From the cell containing the given text, extract its center point as [x, y] coordinate. 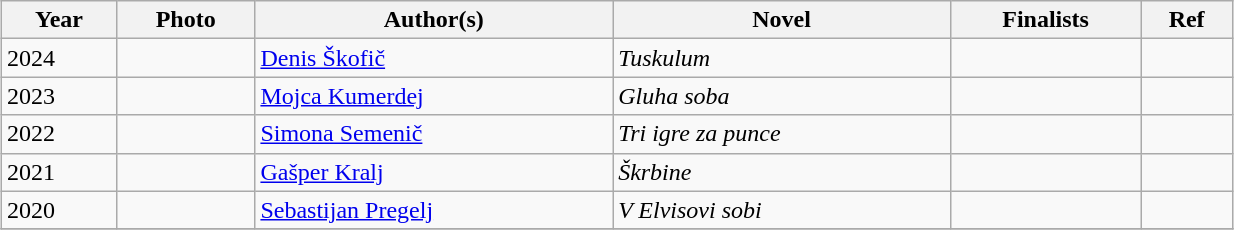
Ref [1187, 20]
2024 [60, 58]
2020 [60, 210]
Year [60, 20]
2023 [60, 96]
Tri igre za punce [782, 134]
Sebastijan Pregelj [434, 210]
Finalists [1045, 20]
Denis Škofič [434, 58]
Mojca Kumerdej [434, 96]
Simona Semenič [434, 134]
Gluha soba [782, 96]
Tuskulum [782, 58]
Gašper Kralj [434, 172]
Novel [782, 20]
2022 [60, 134]
Photo [186, 20]
Author(s) [434, 20]
V Elvisovi sobi [782, 210]
Škrbine [782, 172]
2021 [60, 172]
